Output the (x, y) coordinate of the center of the cell containing the given text.  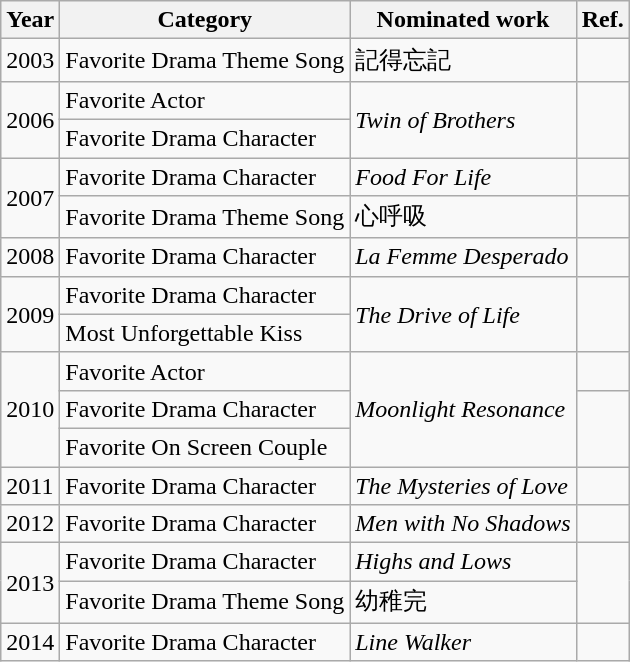
2007 (30, 198)
2010 (30, 409)
La Femme Desperado (463, 257)
幼稚完 (463, 602)
Food For Life (463, 177)
Favorite On Screen Couple (205, 447)
Line Walker (463, 642)
2008 (30, 257)
2013 (30, 584)
Men with No Shadows (463, 524)
2011 (30, 485)
The Drive of Life (463, 314)
Most Unforgettable Kiss (205, 333)
心呼吸 (463, 218)
2014 (30, 642)
2009 (30, 314)
Nominated work (463, 20)
記得忘記 (463, 60)
Year (30, 20)
Category (205, 20)
2006 (30, 119)
The Mysteries of Love (463, 485)
Twin of Brothers (463, 119)
Moonlight Resonance (463, 409)
Ref. (602, 20)
Highs and Lows (463, 562)
2003 (30, 60)
2012 (30, 524)
